Output the (x, y) coordinate of the center of the cell containing the given text.  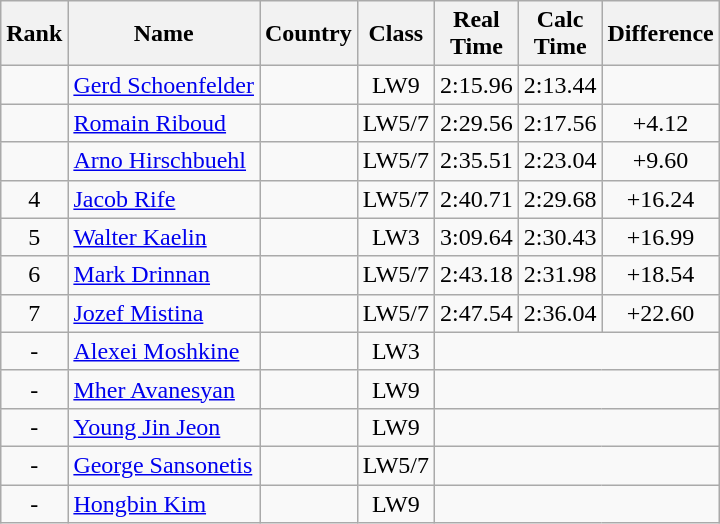
2:47.54 (477, 313)
2:29.68 (560, 199)
Hongbin Kim (164, 503)
RealTime (477, 34)
+9.60 (660, 161)
Mark Drinnan (164, 275)
Young Jin Jeon (164, 427)
2:35.51 (477, 161)
Difference (660, 34)
+16.24 (660, 199)
2:29.56 (477, 123)
5 (34, 237)
Country (309, 34)
Romain Riboud (164, 123)
Arno Hirschbuehl (164, 161)
Class (396, 34)
6 (34, 275)
2:15.96 (477, 85)
Mher Avanesyan (164, 389)
2:36.04 (560, 313)
Gerd Schoenfelder (164, 85)
CalcTime (560, 34)
Alexei Moshkine (164, 351)
3:09.64 (477, 237)
Jacob Rife (164, 199)
2:30.43 (560, 237)
4 (34, 199)
2:13.44 (560, 85)
7 (34, 313)
George Sansonetis (164, 465)
Jozef Mistina (164, 313)
2:31.98 (560, 275)
+22.60 (660, 313)
+16.99 (660, 237)
2:23.04 (560, 161)
Name (164, 34)
+18.54 (660, 275)
2:43.18 (477, 275)
2:40.71 (477, 199)
Walter Kaelin (164, 237)
+4.12 (660, 123)
2:17.56 (560, 123)
Rank (34, 34)
